Capture the cell that displays the provided text and extract its [X, Y] central coordinate. 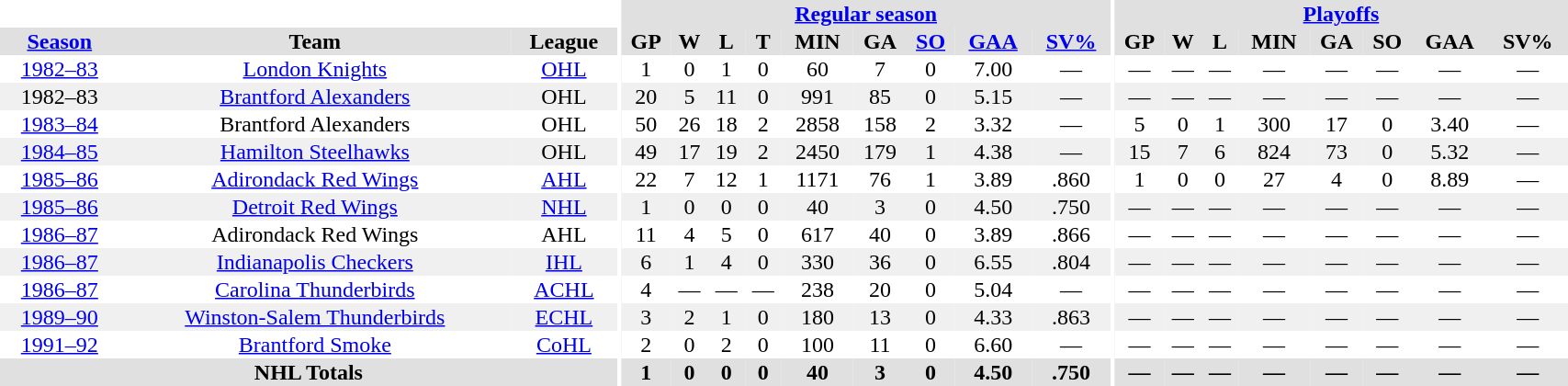
Winston-Salem Thunderbirds [315, 317]
238 [818, 289]
73 [1337, 152]
50 [646, 124]
Hamilton Steelhawks [315, 152]
1991–92 [60, 345]
85 [880, 96]
49 [646, 152]
5.04 [993, 289]
4.38 [993, 152]
CoHL [564, 345]
60 [818, 69]
330 [818, 262]
2450 [818, 152]
991 [818, 96]
13 [880, 317]
5.15 [993, 96]
8.89 [1450, 179]
5.32 [1450, 152]
1171 [818, 179]
ECHL [564, 317]
T [763, 41]
.804 [1071, 262]
Brantford Smoke [315, 345]
158 [880, 124]
Regular season [865, 14]
League [564, 41]
NHL Totals [309, 372]
ACHL [564, 289]
18 [727, 124]
4.33 [993, 317]
6.55 [993, 262]
1984–85 [60, 152]
76 [880, 179]
London Knights [315, 69]
26 [689, 124]
27 [1274, 179]
Detroit Red Wings [315, 207]
1983–84 [60, 124]
IHL [564, 262]
2858 [818, 124]
.866 [1071, 234]
824 [1274, 152]
179 [880, 152]
300 [1274, 124]
19 [727, 152]
6.60 [993, 345]
Playoffs [1341, 14]
NHL [564, 207]
12 [727, 179]
617 [818, 234]
Team [315, 41]
1989–90 [60, 317]
7.00 [993, 69]
.863 [1071, 317]
Indianapolis Checkers [315, 262]
3.32 [993, 124]
22 [646, 179]
180 [818, 317]
100 [818, 345]
15 [1139, 152]
Season [60, 41]
.860 [1071, 179]
Carolina Thunderbirds [315, 289]
36 [880, 262]
3.40 [1450, 124]
